Find where the given text appears and provide that cell's center as [x, y] coordinate. 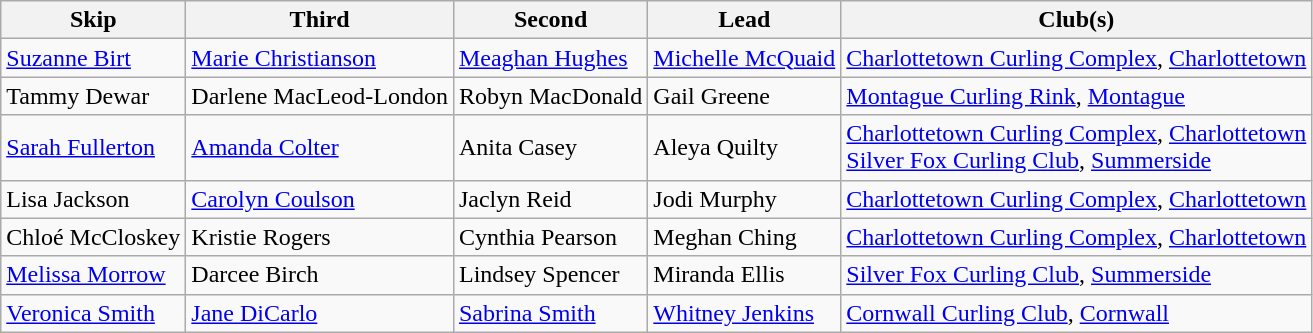
Sarah Fullerton [94, 148]
Lindsey Spencer [550, 275]
Lisa Jackson [94, 199]
Meghan Ching [744, 237]
Veronica Smith [94, 313]
Carolyn Coulson [320, 199]
Silver Fox Curling Club, Summerside [1076, 275]
Robyn MacDonald [550, 96]
Third [320, 20]
Michelle McQuaid [744, 58]
Darcee Birch [320, 275]
Suzanne Birt [94, 58]
Amanda Colter [320, 148]
Jaclyn Reid [550, 199]
Tammy Dewar [94, 96]
Lead [744, 20]
Cynthia Pearson [550, 237]
Darlene MacLeod-London [320, 96]
Melissa Morrow [94, 275]
Miranda Ellis [744, 275]
Kristie Rogers [320, 237]
Anita Casey [550, 148]
Gail Greene [744, 96]
Club(s) [1076, 20]
Meaghan Hughes [550, 58]
Marie Christianson [320, 58]
Jane DiCarlo [320, 313]
Skip [94, 20]
Second [550, 20]
Chloé McCloskey [94, 237]
Montague Curling Rink, Montague [1076, 96]
Whitney Jenkins [744, 313]
Jodi Murphy [744, 199]
Aleya Quilty [744, 148]
Charlottetown Curling Complex, Charlottetown Silver Fox Curling Club, Summerside [1076, 148]
Sabrina Smith [550, 313]
Cornwall Curling Club, Cornwall [1076, 313]
